From the cell containing the given text, extract its center point as (x, y) coordinate. 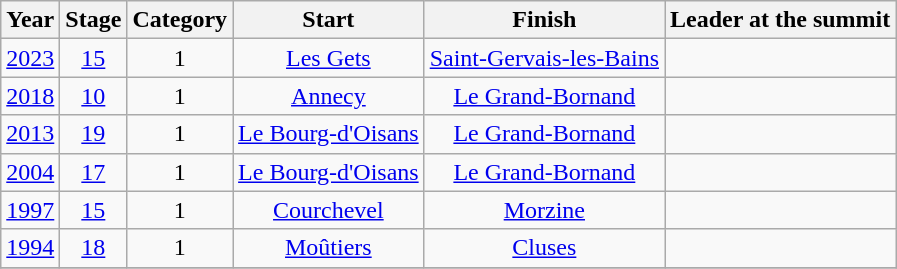
Category (180, 20)
Start (329, 20)
Annecy (329, 96)
1997 (30, 210)
Cluses (544, 248)
2013 (30, 134)
Year (30, 20)
1994 (30, 248)
Leader at the summit (780, 20)
10 (94, 96)
Morzine (544, 210)
17 (94, 172)
19 (94, 134)
2023 (30, 58)
18 (94, 248)
Courchevel (329, 210)
Moûtiers (329, 248)
Stage (94, 20)
2004 (30, 172)
Saint-Gervais-les-Bains (544, 58)
Les Gets (329, 58)
2018 (30, 96)
Finish (544, 20)
